From the cell containing the given text, extract its center point as (X, Y) coordinate. 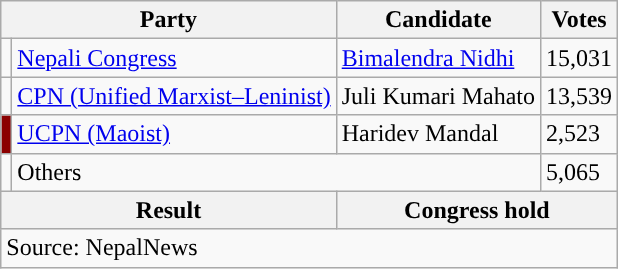
Congress hold (476, 210)
Nepali Congress (174, 58)
Source: NepalNews (310, 248)
CPN (Unified Marxist–Leninist) (174, 96)
Haridev Mandal (438, 134)
Party (168, 20)
2,523 (580, 134)
Juli Kumari Mahato (438, 96)
13,539 (580, 96)
Votes (580, 20)
Bimalendra Nidhi (438, 58)
UCPN (Maoist) (174, 134)
Result (168, 210)
Candidate (438, 20)
5,065 (580, 172)
Others (276, 172)
15,031 (580, 58)
